Detect which cell encompasses the target text, then output its (x, y) center coordinate. 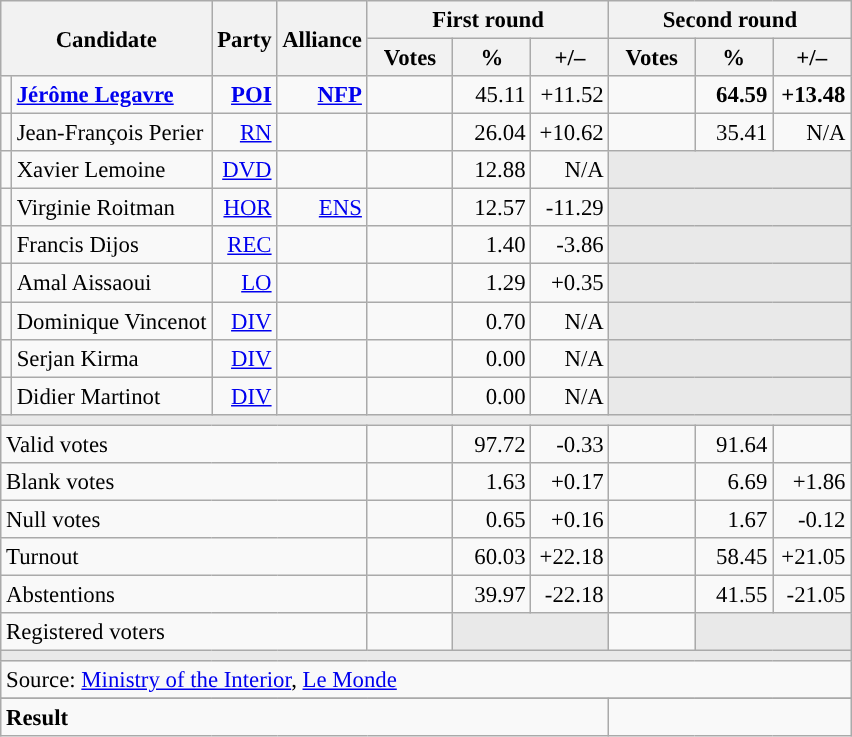
1.67 (734, 519)
Virginie Roitman (112, 208)
Didier Martinot (112, 396)
Blank votes (184, 482)
-21.05 (812, 594)
Second round (730, 20)
+0.17 (570, 482)
Amal Aissaoui (112, 283)
41.55 (734, 594)
58.45 (734, 557)
0.70 (492, 321)
39.97 (492, 594)
Registered voters (184, 632)
+11.52 (570, 95)
12.57 (492, 208)
+1.86 (812, 482)
Dominique Vincenot (112, 321)
26.04 (492, 133)
-11.29 (570, 208)
6.69 (734, 482)
Serjan Kirma (112, 358)
REC (244, 245)
91.64 (734, 444)
LO (244, 283)
+0.16 (570, 519)
+22.18 (570, 557)
NFP (322, 95)
Source: Ministry of the Interior, Le Monde (426, 680)
POI (244, 95)
45.11 (492, 95)
-3.86 (570, 245)
97.72 (492, 444)
Result (305, 718)
12.88 (492, 170)
-0.33 (570, 444)
DVD (244, 170)
64.59 (734, 95)
Abstentions (184, 594)
+10.62 (570, 133)
35.41 (734, 133)
RN (244, 133)
0.65 (492, 519)
Francis Dijos (112, 245)
+21.05 (812, 557)
HOR (244, 208)
Null votes (184, 519)
1.63 (492, 482)
-22.18 (570, 594)
+13.48 (812, 95)
60.03 (492, 557)
Turnout (184, 557)
Jean-François Perier (112, 133)
ENS (322, 208)
+0.35 (570, 283)
Party (244, 38)
First round (488, 20)
Valid votes (184, 444)
Alliance (322, 38)
1.40 (492, 245)
-0.12 (812, 519)
1.29 (492, 283)
Xavier Lemoine (112, 170)
Candidate (106, 38)
Jérôme Legavre (112, 95)
